For the text-containing cell, return its midpoint in [X, Y] coordinate format. 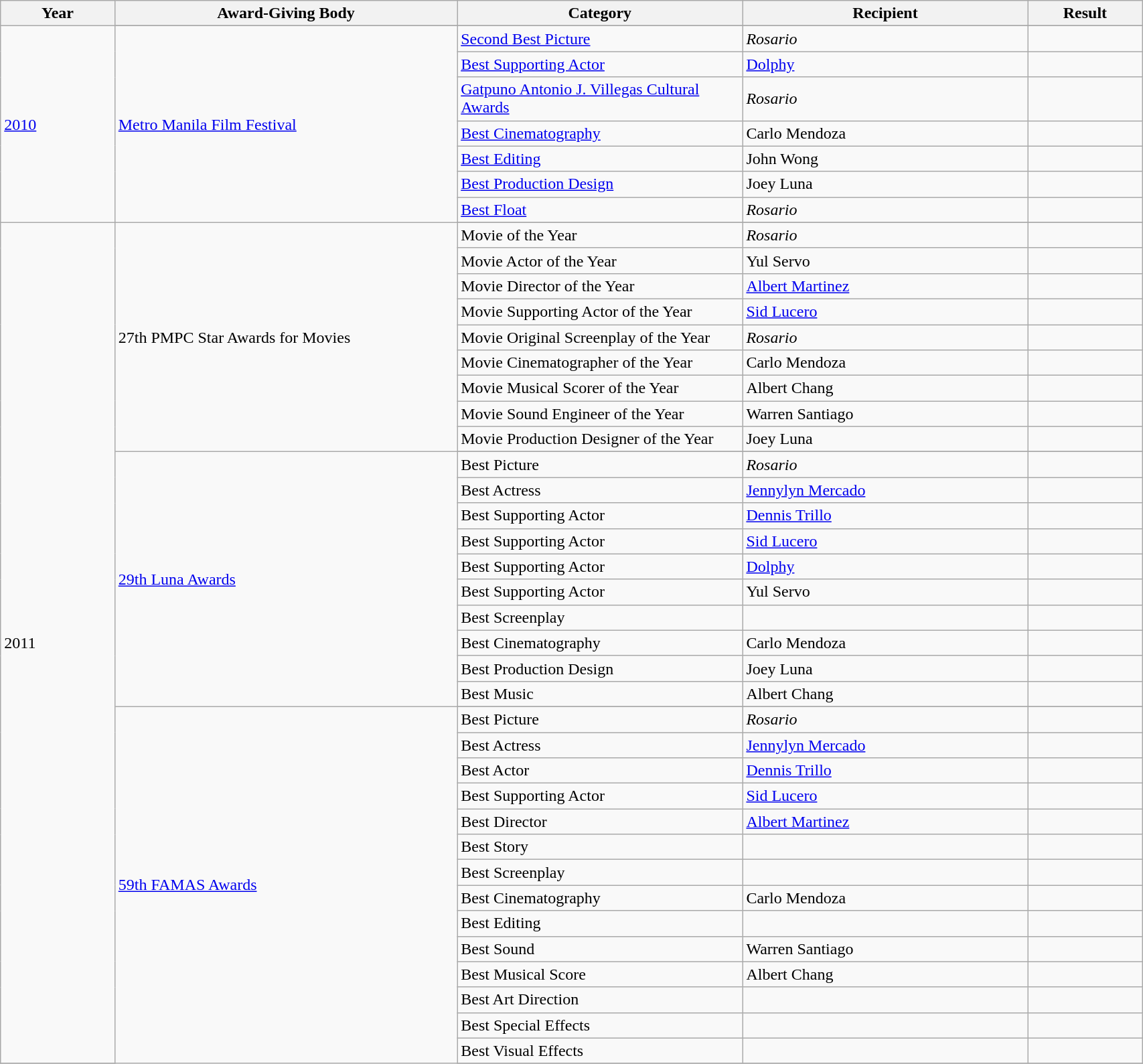
Best Story [600, 847]
Best Music [600, 694]
Recipient [885, 13]
2010 [58, 125]
Best Sound [600, 949]
Movie of the Year [600, 235]
Best Actor [600, 771]
Best Special Effects [600, 1025]
Second Best Picture [600, 39]
Movie Original Screenplay of the Year [600, 337]
Best Float [600, 210]
Movie Supporting Actor of the Year [600, 311]
Movie Musical Scorer of the Year [600, 388]
Gatpuno Antonio J. Villegas Cultural Awards [600, 99]
Movie Sound Engineer of the Year [600, 414]
Best Director [600, 822]
Best Musical Score [600, 974]
Award-Giving Body [285, 13]
Metro Manila Film Festival [285, 125]
Best Art Direction [600, 1000]
Movie Director of the Year [600, 286]
Category [600, 13]
John Wong [885, 159]
Movie Actor of the Year [600, 260]
Movie Cinematographer of the Year [600, 363]
Result [1085, 13]
29th Luna Awards [285, 580]
27th PMPC Star Awards for Movies [285, 337]
59th FAMAS Awards [285, 885]
Best Visual Effects [600, 1051]
Year [58, 13]
Movie Production Designer of the Year [600, 439]
2011 [58, 643]
